For the text-containing cell, return its midpoint in [X, Y] coordinate format. 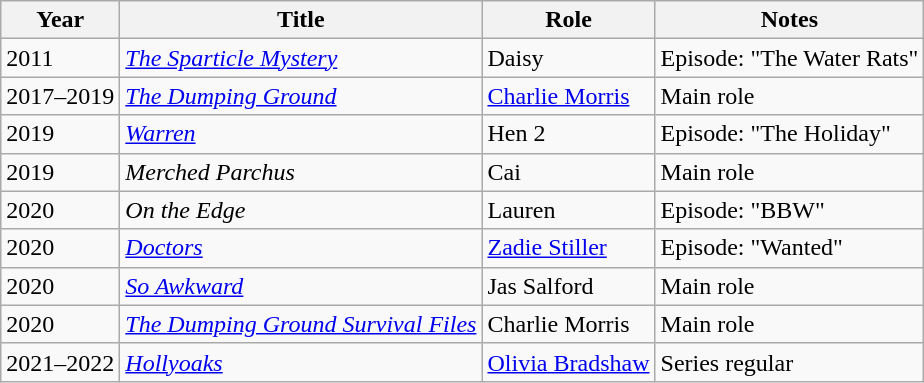
On the Edge [301, 210]
2011 [60, 58]
Warren [301, 134]
So Awkward [301, 286]
Olivia Bradshaw [568, 362]
Episode: "The Holiday" [790, 134]
2017–2019 [60, 96]
Episode: "Wanted" [790, 248]
Year [60, 20]
Title [301, 20]
Notes [790, 20]
Series regular [790, 362]
The Dumping Ground [301, 96]
The Sparticle Mystery [301, 58]
Jas Salford [568, 286]
Zadie Stiller [568, 248]
Daisy [568, 58]
Doctors [301, 248]
Hen 2 [568, 134]
Cai [568, 172]
2021–2022 [60, 362]
Merched Parchus [301, 172]
Lauren [568, 210]
Episode: "The Water Rats" [790, 58]
Episode: "BBW" [790, 210]
Hollyoaks [301, 362]
The Dumping Ground Survival Files [301, 324]
Role [568, 20]
